Return [x, y] of the center of cell containing provided text 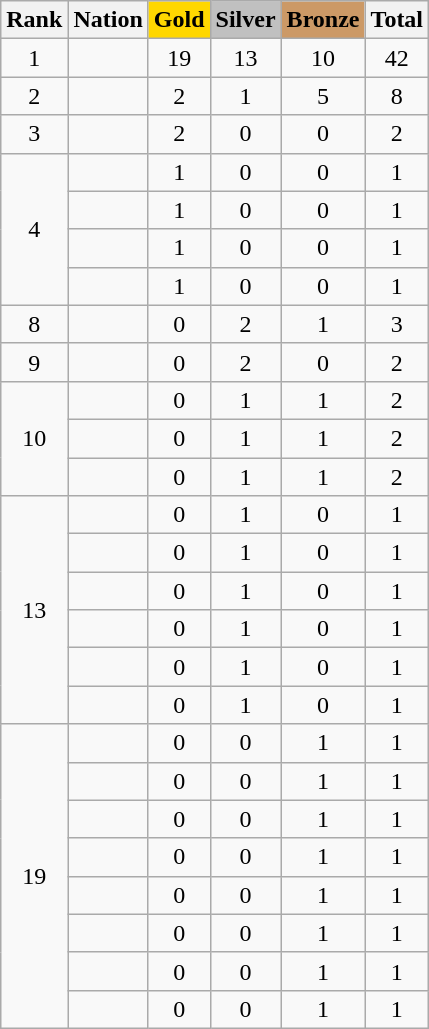
Total [397, 20]
4 [34, 229]
5 [323, 96]
Bronze [323, 20]
Rank [34, 20]
Gold [179, 20]
42 [397, 58]
Silver [246, 20]
9 [34, 362]
Nation [108, 20]
